Search for the cell housing the specified text and yield its (x, y) center coordinate. 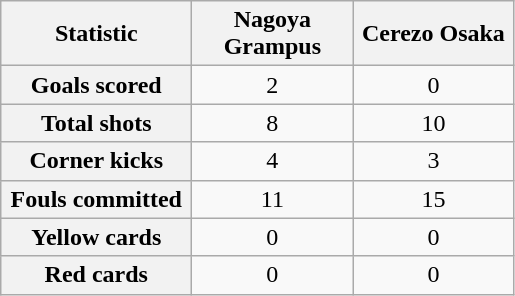
Statistic (96, 34)
10 (434, 123)
3 (434, 161)
Yellow cards (96, 237)
8 (272, 123)
2 (272, 85)
Goals scored (96, 85)
4 (272, 161)
Red cards (96, 275)
Cerezo Osaka (434, 34)
Nagoya Grampus (272, 34)
Corner kicks (96, 161)
Total shots (96, 123)
11 (272, 199)
Fouls committed (96, 199)
15 (434, 199)
